Locate the cell with the specified text and output its (X, Y) center coordinate. 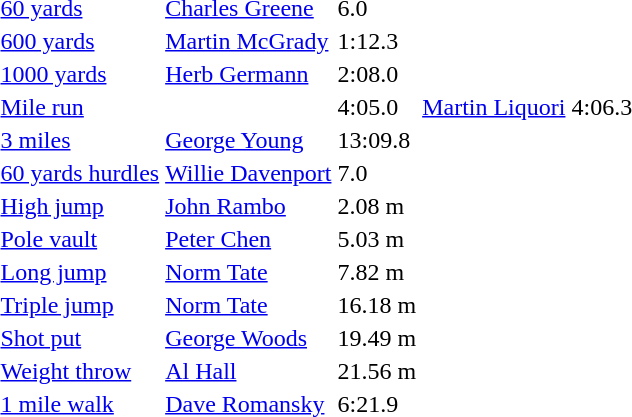
21.56 m (377, 371)
Willie Davenport (248, 173)
George Young (248, 140)
George Woods (248, 338)
4:05.0 (377, 107)
7.82 m (377, 272)
13:09.8 (377, 140)
John Rambo (248, 206)
Al Hall (248, 371)
16.18 m (377, 305)
1:12.3 (377, 41)
2:08.0 (377, 74)
2.08 m (377, 206)
Peter Chen (248, 239)
19.49 m (377, 338)
Martin McGrady (248, 41)
Martin Liquori (494, 107)
Herb Germann (248, 74)
5.03 m (377, 239)
7.0 (377, 173)
